Extract the [x, y] coordinate from the center of the cell holding the provided text.  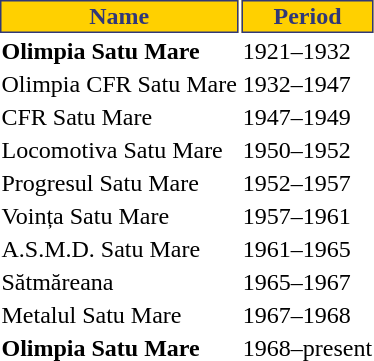
Metalul Satu Mare [119, 315]
1961–1965 [307, 249]
1932–1947 [307, 84]
Name [119, 16]
1950–1952 [307, 150]
Locomotiva Satu Mare [119, 150]
Olimpia CFR Satu Mare [119, 84]
Progresul Satu Mare [119, 183]
1965–1967 [307, 282]
1967–1968 [307, 315]
Voința Satu Mare [119, 216]
Olimpia Satu Mare [119, 51]
1921–1932 [307, 51]
Sătmăreana [119, 282]
1957–1961 [307, 216]
CFR Satu Mare [119, 117]
A.S.M.D. Satu Mare [119, 249]
Period [307, 16]
1947–1949 [307, 117]
1952–1957 [307, 183]
